Capture the cell that displays the provided text and extract its (X, Y) central coordinate. 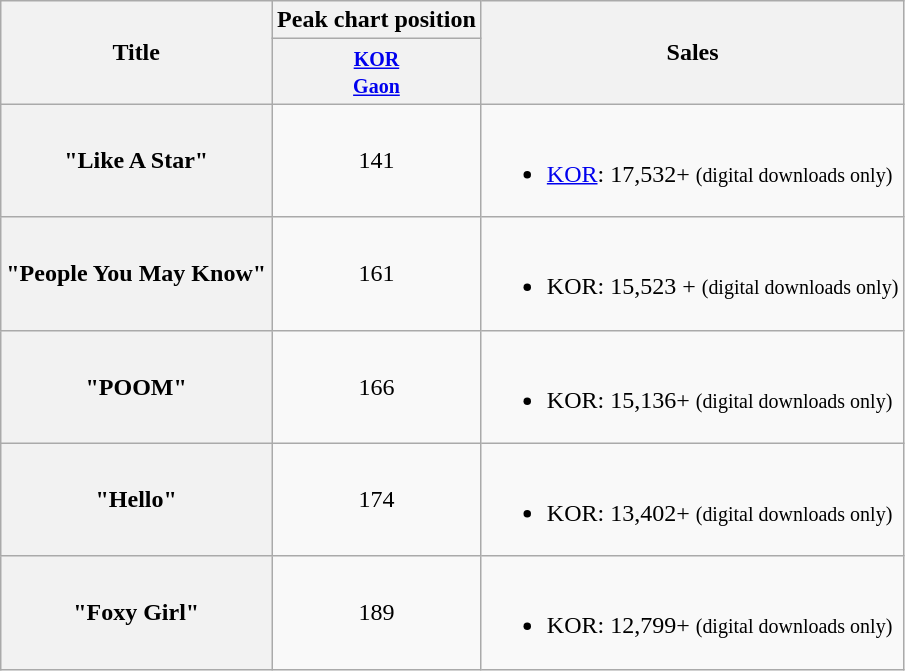
Title (136, 52)
189 (377, 612)
"POOM" (136, 386)
Sales (692, 52)
161 (377, 274)
"Foxy Girl" (136, 612)
Peak chart position (377, 20)
"Like A Star" (136, 160)
KOR: 12,799+ (digital downloads only) (692, 612)
"Hello" (136, 500)
166 (377, 386)
"People You May Know" (136, 274)
KOR: 15,523 + (digital downloads only) (692, 274)
KOR: 15,136+ (digital downloads only) (692, 386)
141 (377, 160)
174 (377, 500)
KORGaon (377, 72)
KOR: 17,532+ (digital downloads only) (692, 160)
KOR: 13,402+ (digital downloads only) (692, 500)
